Provide the (X, Y) coordinate of the cell's center where the given text is located.  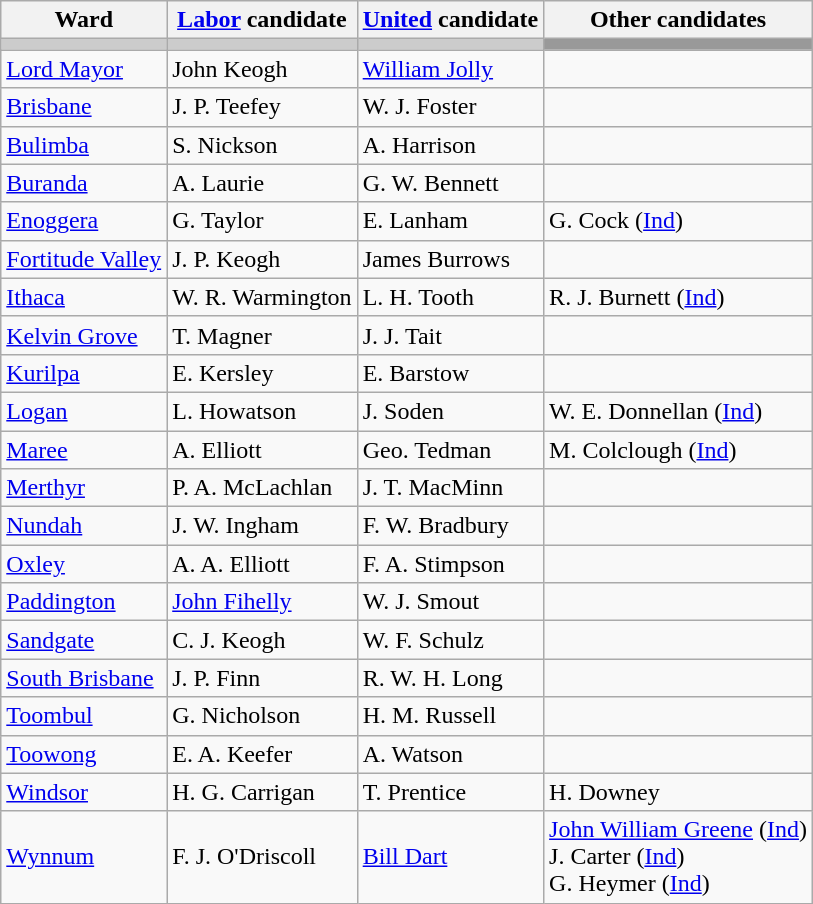
A. Elliott (262, 449)
H. M. Russell (450, 716)
Labor candidate (262, 20)
John Fihelly (262, 602)
J. J. Tait (450, 335)
Merthyr (84, 488)
J. P. Keogh (262, 259)
T. Prentice (450, 792)
H. Downey (678, 792)
Sandgate (84, 640)
Logan (84, 411)
L. Howatson (262, 411)
E. Lanham (450, 221)
Brisbane (84, 107)
Windsor (84, 792)
F. A. Stimpson (450, 564)
G. Nicholson (262, 716)
Nundah (84, 526)
H. G. Carrigan (262, 792)
R. J. Burnett (Ind) (678, 297)
F. J. O'Driscoll (262, 857)
John Keogh (262, 69)
A. Harrison (450, 145)
S. Nickson (262, 145)
W. E. Donnellan (Ind) (678, 411)
F. W. Bradbury (450, 526)
E. Barstow (450, 373)
J. P. Finn (262, 678)
G. Taylor (262, 221)
W. J. Smout (450, 602)
G. W. Bennett (450, 183)
J. P. Teefey (262, 107)
Wynnum (84, 857)
Kelvin Grove (84, 335)
Buranda (84, 183)
W. F. Schulz (450, 640)
Lord Mayor (84, 69)
Bill Dart (450, 857)
Toombul (84, 716)
Kurilpa (84, 373)
J. Soden (450, 411)
J. T. MacMinn (450, 488)
T. Magner (262, 335)
Enoggera (84, 221)
A. Watson (450, 754)
R. W. H. Long (450, 678)
P. A. McLachlan (262, 488)
Toowong (84, 754)
Other candidates (678, 20)
Ithaca (84, 297)
John William Greene (Ind)J. Carter (Ind)G. Heymer (Ind) (678, 857)
G. Cock (Ind) (678, 221)
United candidate (450, 20)
E. A. Keefer (262, 754)
Oxley (84, 564)
Paddington (84, 602)
L. H. Tooth (450, 297)
J. W. Ingham (262, 526)
A. Laurie (262, 183)
Fortitude Valley (84, 259)
William Jolly (450, 69)
Bulimba (84, 145)
C. J. Keogh (262, 640)
W. R. Warmington (262, 297)
South Brisbane (84, 678)
Geo. Tedman (450, 449)
James Burrows (450, 259)
A. A. Elliott (262, 564)
W. J. Foster (450, 107)
Ward (84, 20)
Maree (84, 449)
M. Colclough (Ind) (678, 449)
E. Kersley (262, 373)
